Find where the given text appears and provide that cell's center as (X, Y) coordinate. 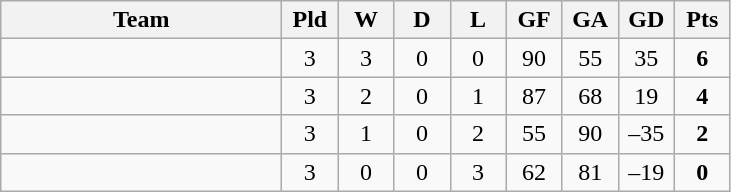
–19 (646, 172)
GF (534, 20)
19 (646, 96)
Pld (310, 20)
87 (534, 96)
L (478, 20)
81 (590, 172)
62 (534, 172)
68 (590, 96)
35 (646, 58)
6 (702, 58)
D (422, 20)
Team (142, 20)
–35 (646, 134)
4 (702, 96)
GA (590, 20)
Pts (702, 20)
W (366, 20)
GD (646, 20)
